From the cell containing the given text, extract its center point as [X, Y] coordinate. 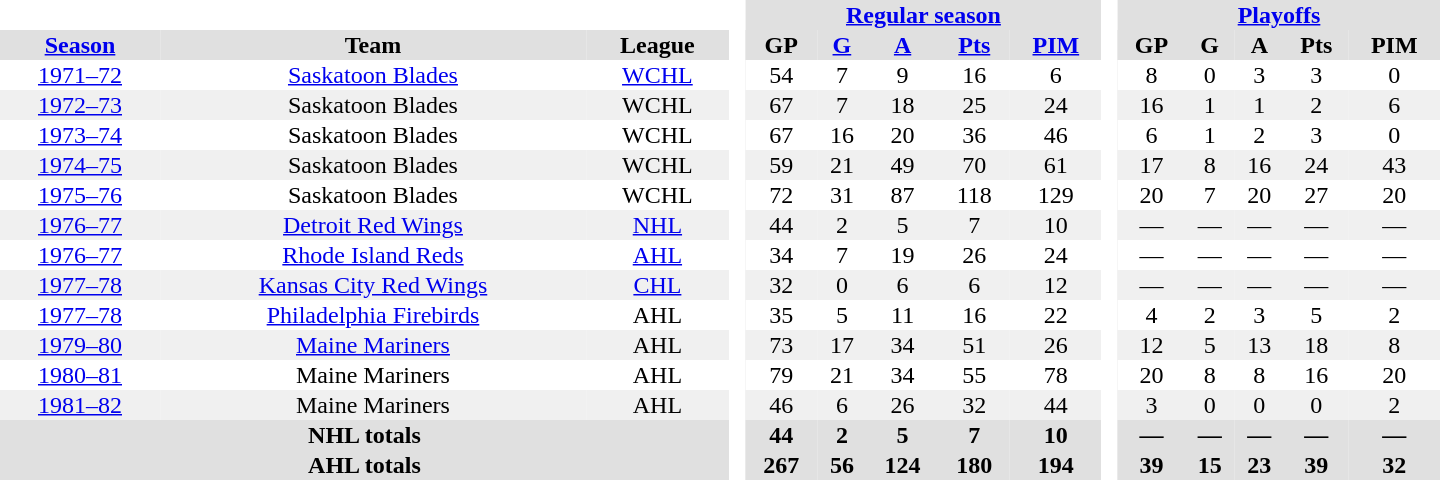
CHL [658, 285]
194 [1056, 465]
Team [373, 45]
180 [974, 465]
1979–80 [80, 345]
Rhode Island Reds [373, 255]
56 [842, 465]
78 [1056, 375]
79 [781, 375]
League [658, 45]
1971–72 [80, 75]
61 [1056, 165]
15 [1210, 465]
1974–75 [80, 165]
NHL [658, 225]
Detroit Red Wings [373, 225]
54 [781, 75]
1981–82 [80, 405]
55 [974, 375]
73 [781, 345]
1972–73 [80, 105]
1973–74 [80, 135]
267 [781, 465]
4 [1152, 315]
87 [903, 195]
23 [1259, 465]
25 [974, 105]
Regular season [923, 15]
49 [903, 165]
51 [974, 345]
1975–76 [80, 195]
Philadelphia Firebirds [373, 315]
31 [842, 195]
118 [974, 195]
AHL totals [364, 465]
Kansas City Red Wings [373, 285]
Playoffs [1279, 15]
Season [80, 45]
22 [1056, 315]
59 [781, 165]
19 [903, 255]
27 [1316, 195]
11 [903, 315]
13 [1259, 345]
129 [1056, 195]
1980–81 [80, 375]
124 [903, 465]
36 [974, 135]
72 [781, 195]
70 [974, 165]
35 [781, 315]
43 [1394, 165]
NHL totals [364, 435]
9 [903, 75]
